Pinpoint the cell where the given text exists, returning its (x, y) midpoint coordinate. 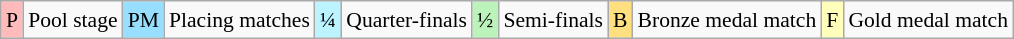
P (12, 20)
¼ (328, 20)
F (832, 20)
Quarter-finals (406, 20)
B (620, 20)
Gold medal match (928, 20)
½ (485, 20)
Placing matches (240, 20)
Bronze medal match (728, 20)
PM (144, 20)
Semi-finals (553, 20)
Pool stage (72, 20)
